Search for the cell housing the specified text and yield its [x, y] center coordinate. 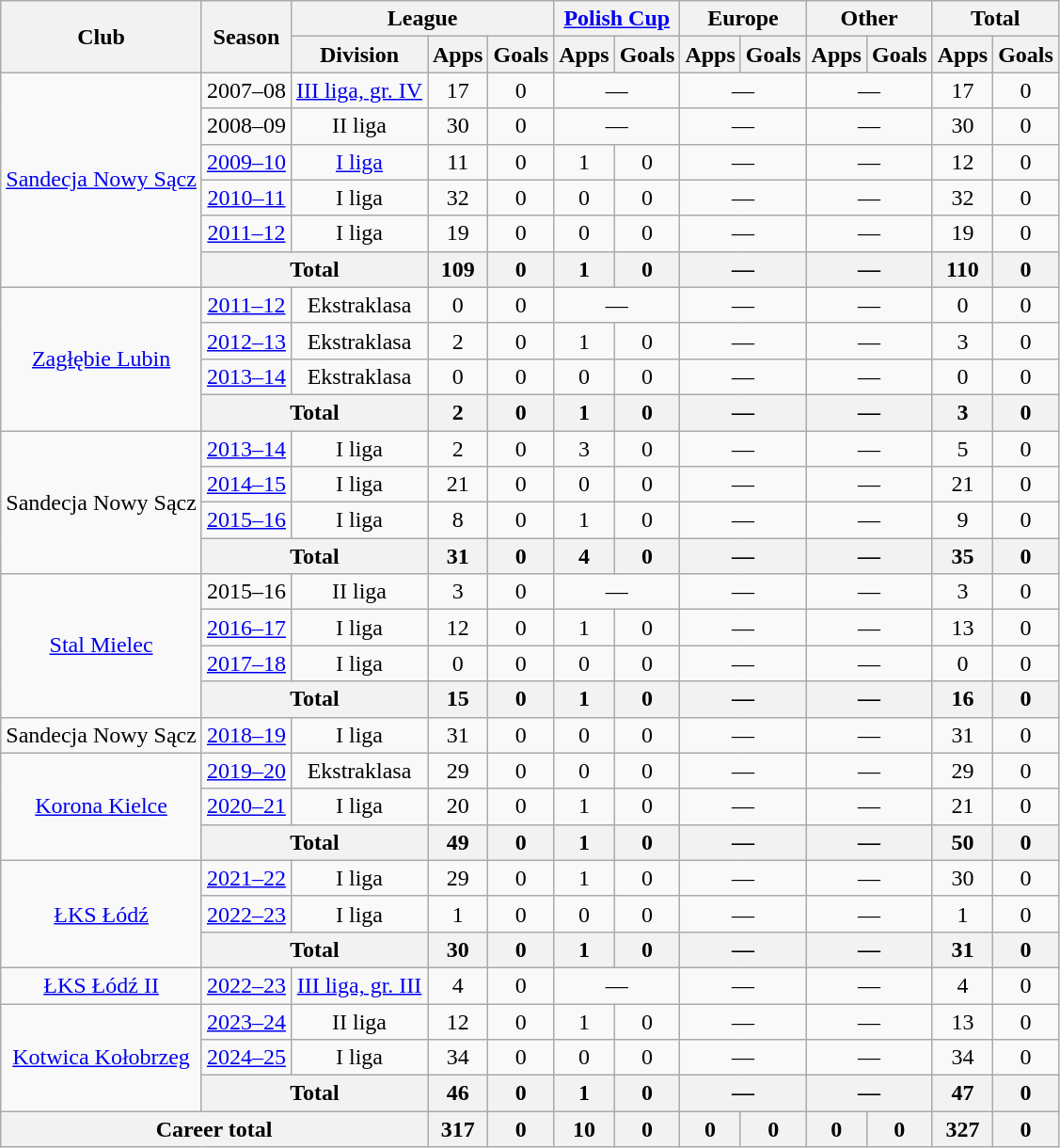
5 [962, 449]
35 [962, 556]
2012–13 [246, 341]
2018–19 [246, 735]
9 [962, 520]
III liga, gr. III [359, 985]
50 [962, 842]
2024–25 [246, 1058]
ŁKS Łódź II [102, 985]
Season [246, 37]
League [421, 19]
2019–20 [246, 771]
Zagłębie Lubin [102, 359]
2009–10 [246, 162]
46 [457, 1093]
8 [457, 520]
47 [962, 1093]
Career total [214, 1129]
Europe [743, 19]
317 [457, 1129]
10 [584, 1129]
11 [457, 162]
Club [102, 37]
2014–15 [246, 485]
III liga, gr. IV [359, 90]
Division [359, 55]
Other [869, 19]
ŁKS Łódź [102, 914]
2021–22 [246, 878]
327 [962, 1129]
20 [457, 806]
Polish Cup [617, 19]
49 [457, 842]
2020–21 [246, 806]
2007–08 [246, 90]
16 [962, 699]
2023–24 [246, 1021]
Stal Mielec [102, 646]
15 [457, 699]
2008–09 [246, 126]
Korona Kielce [102, 806]
2016–17 [246, 628]
109 [457, 269]
2010–11 [246, 198]
110 [962, 269]
Kotwica Kołobrzeg [102, 1057]
2017–18 [246, 663]
